Pinpoint the cell where the given text exists, returning its [x, y] midpoint coordinate. 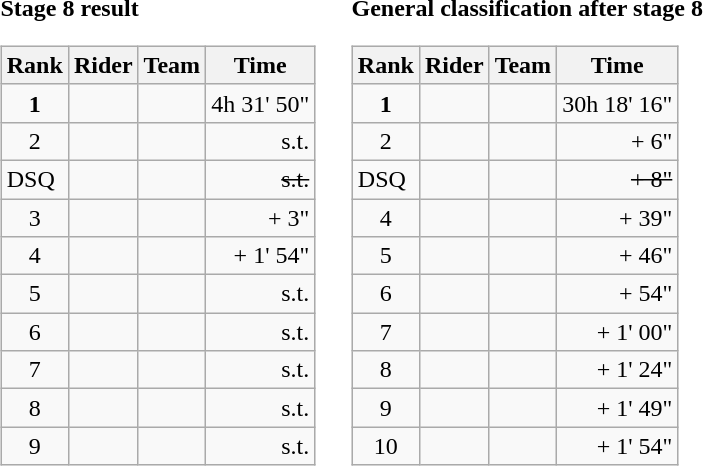
+ 39" [618, 217]
+ 8" [618, 179]
3 [34, 217]
4h 31' 50" [260, 103]
+ 1' 24" [618, 370]
+ 6" [618, 141]
+ 54" [618, 294]
+ 1' 00" [618, 332]
30h 18' 16" [618, 103]
+ 46" [618, 256]
+ 1' 49" [618, 408]
+ 3" [260, 217]
10 [386, 446]
